Locate the cell with the specified text and output its [x, y] center coordinate. 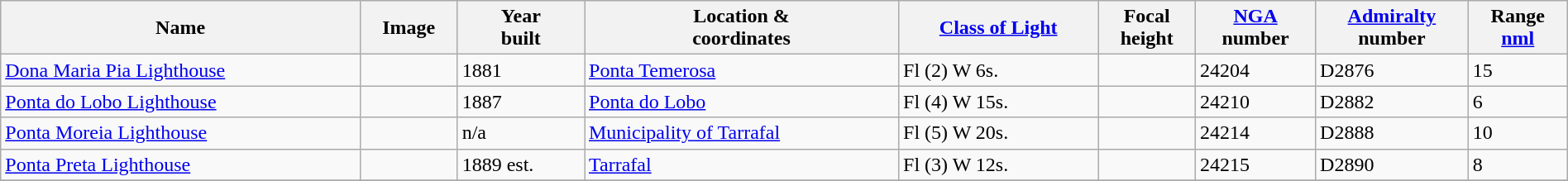
Ponta Preta Lighthouse [180, 164]
Admiraltynumber [1393, 28]
Municipality of Tarrafal [741, 133]
Focalheight [1147, 28]
n/a [521, 133]
Fl (5) W 20s. [999, 133]
24215 [1255, 164]
8 [1518, 164]
Image [409, 28]
Class of Light [999, 28]
Ponta do Lobo [741, 102]
Tarrafal [741, 164]
1881 [521, 70]
10 [1518, 133]
NGAnumber [1255, 28]
D2890 [1393, 164]
Location & coordinates [741, 28]
24204 [1255, 70]
24210 [1255, 102]
D2888 [1393, 133]
Fl (4) W 15s. [999, 102]
Ponta Moreia Lighthouse [180, 133]
6 [1518, 102]
Yearbuilt [521, 28]
15 [1518, 70]
D2882 [1393, 102]
Dona Maria Pia Lighthouse [180, 70]
Fl (3) W 12s. [999, 164]
D2876 [1393, 70]
1889 est. [521, 164]
Ponta do Lobo Lighthouse [180, 102]
Fl (2) W 6s. [999, 70]
Name [180, 28]
1887 [521, 102]
Rangenml [1518, 28]
Ponta Temerosa [741, 70]
24214 [1255, 133]
